Provide the (X, Y) coordinate of the cell's center where the given text is located.  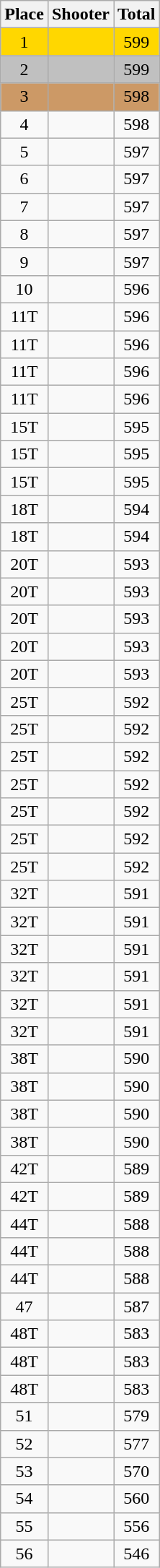
579 (137, 1416)
560 (137, 1499)
7 (25, 207)
3 (25, 97)
1 (25, 42)
47 (25, 1307)
54 (25, 1499)
10 (25, 289)
51 (25, 1416)
52 (25, 1444)
55 (25, 1526)
546 (137, 1554)
8 (25, 234)
6 (25, 179)
Shooter (81, 14)
Place (25, 14)
Total (137, 14)
5 (25, 152)
570 (137, 1471)
587 (137, 1307)
577 (137, 1444)
2 (25, 69)
556 (137, 1526)
53 (25, 1471)
56 (25, 1554)
4 (25, 124)
9 (25, 261)
